Search for the cell housing the specified text and yield its [X, Y] center coordinate. 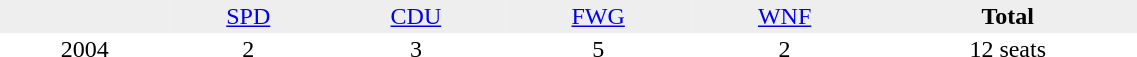
WNF [784, 16]
SPD [248, 16]
FWG [598, 16]
CDU [416, 16]
